Return the (x, y) coordinate for the center point of the cell that contains the specified text.  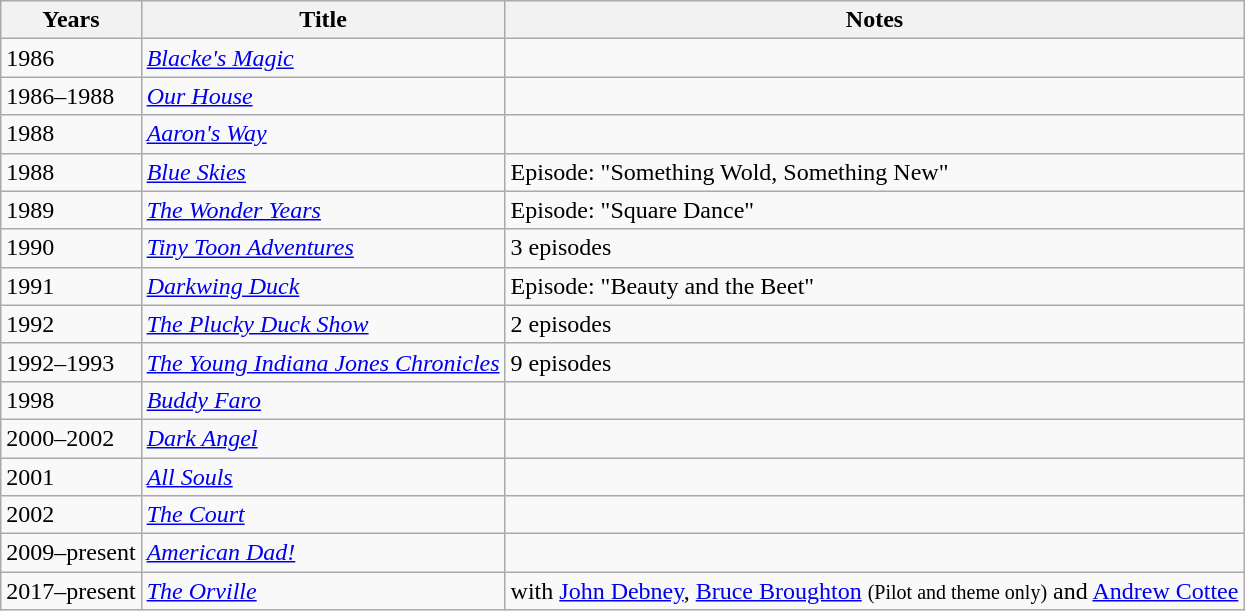
All Souls (323, 477)
2 episodes (874, 324)
1992 (71, 324)
Episode: "Something Wold, Something New" (874, 172)
Darkwing Duck (323, 286)
1992–1993 (71, 362)
Our House (323, 96)
1989 (71, 210)
3 episodes (874, 248)
with John Debney, Bruce Broughton (Pilot and theme only) and Andrew Cottee (874, 591)
The Court (323, 515)
The Wonder Years (323, 210)
2001 (71, 477)
Title (323, 20)
2009–present (71, 553)
1986–1988 (71, 96)
2000–2002 (71, 438)
Aaron's Way (323, 134)
Dark Angel (323, 438)
The Plucky Duck Show (323, 324)
Buddy Faro (323, 400)
9 episodes (874, 362)
Notes (874, 20)
2002 (71, 515)
The Orville (323, 591)
1986 (71, 58)
Blue Skies (323, 172)
2017–present (71, 591)
1998 (71, 400)
Episode: "Square Dance" (874, 210)
Tiny Toon Adventures (323, 248)
Blacke's Magic (323, 58)
Episode: "Beauty and the Beet" (874, 286)
1990 (71, 248)
1991 (71, 286)
Years (71, 20)
American Dad! (323, 553)
The Young Indiana Jones Chronicles (323, 362)
